Provide the [x, y] coordinate of the cell's center where the given text is located.  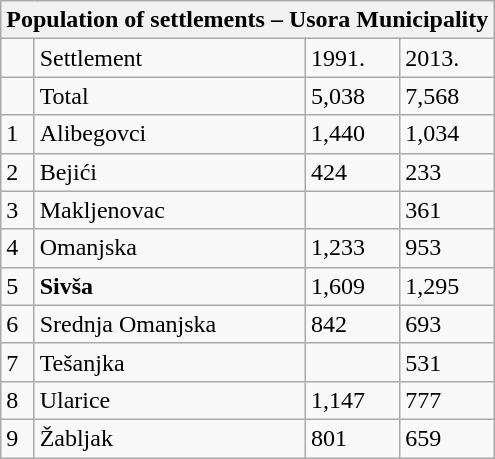
842 [353, 324]
3 [18, 210]
Tešanjka [170, 362]
8 [18, 400]
6 [18, 324]
7,568 [447, 96]
531 [447, 362]
1,609 [353, 286]
Srednja Omanjska [170, 324]
7 [18, 362]
2 [18, 172]
1,440 [353, 134]
Sivša [170, 286]
Bejići [170, 172]
Alibegovci [170, 134]
1,147 [353, 400]
4 [18, 248]
Žabljak [170, 438]
Makljenovac [170, 210]
5,038 [353, 96]
953 [447, 248]
1991. [353, 58]
2013. [447, 58]
1,233 [353, 248]
659 [447, 438]
9 [18, 438]
233 [447, 172]
1,295 [447, 286]
801 [353, 438]
5 [18, 286]
424 [353, 172]
1 [18, 134]
693 [447, 324]
Total [170, 96]
Omanjska [170, 248]
Settlement [170, 58]
1,034 [447, 134]
361 [447, 210]
Population of settlements – Usora Municipality [248, 20]
Ularice [170, 400]
777 [447, 400]
